Detect which cell encompasses the target text, then output its (x, y) center coordinate. 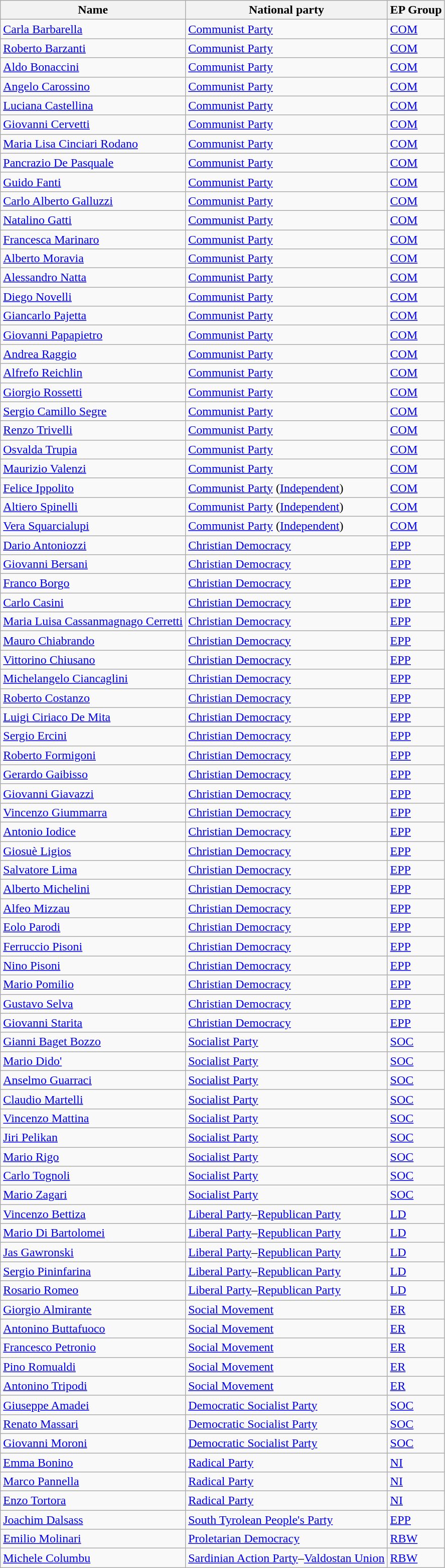
Osvalda Trupia (93, 449)
Mario Dido' (93, 1061)
Salvatore Lima (93, 870)
Enzo Tortora (93, 1501)
Vincenzo Bettiza (93, 1214)
Renato Massari (93, 1424)
Pancrazio De Pasquale (93, 163)
Mario Pomilio (93, 985)
Carlo Casini (93, 602)
Michelangelo Ciancaglini (93, 679)
Giorgio Almirante (93, 1309)
Francesco Petronio (93, 1348)
Renzo Trivelli (93, 430)
Pino Romualdi (93, 1367)
Felice Ippolito (93, 488)
Sergio Ercini (93, 736)
Luigi Ciriaco De Mita (93, 717)
Giancarlo Pajetta (93, 316)
Giovanni Papapietro (93, 335)
South Tyrolean People's Party (286, 1520)
Alfrefo Reichlin (93, 373)
Giovanni Cervetti (93, 125)
Giovanni Moroni (93, 1443)
EP Group (416, 10)
Antonino Buttafuoco (93, 1329)
Maria Lisa Cinciari Rodano (93, 144)
Nino Pisoni (93, 966)
Sardinian Action Party–Valdostan Union (286, 1558)
Proletarian Democracy (286, 1539)
Gerardo Gaibisso (93, 774)
Vera Squarcialupi (93, 526)
Anselmo Guarraci (93, 1080)
Giuseppe Amadei (93, 1405)
Luciana Castellina (93, 105)
Giovanni Giavazzi (93, 793)
Carlo Alberto Galluzzi (93, 201)
Alberto Michelini (93, 889)
Sergio Pininfarina (93, 1271)
Natalino Gatti (93, 220)
Altiero Spinelli (93, 507)
Alessandro Natta (93, 278)
Franco Borgo (93, 583)
Mario Rigo (93, 1156)
National party (286, 10)
Antonio Iodice (93, 831)
Marco Pannella (93, 1482)
Eolo Parodi (93, 927)
Aldo Bonaccini (93, 67)
Vittorino Chiusano (93, 660)
Ferruccio Pisoni (93, 946)
Mauro Chiabrando (93, 641)
Jas Gawronski (93, 1252)
Joachim Dalsass (93, 1520)
Gianni Baget Bozzo (93, 1042)
Jiri Pelikan (93, 1137)
Francesca Marinaro (93, 239)
Giorgio Rossetti (93, 392)
Claudio Martelli (93, 1099)
Name (93, 10)
Michele Columbu (93, 1558)
Mario Di Bartolomei (93, 1233)
Maurizio Valenzi (93, 468)
Vincenzo Mattina (93, 1118)
Rosario Romeo (93, 1290)
Guido Fanti (93, 182)
Angelo Carossino (93, 86)
Roberto Formigoni (93, 755)
Roberto Barzanti (93, 48)
Andrea Raggio (93, 354)
Roberto Costanzo (93, 698)
Vincenzo Giummarra (93, 812)
Diego Novelli (93, 297)
Alfeo Mizzau (93, 908)
Alberto Moravia (93, 259)
Gustavo Selva (93, 1004)
Carlo Tognoli (93, 1176)
Carla Barbarella (93, 29)
Dario Antoniozzi (93, 545)
Giovanni Starita (93, 1023)
Sergio Camillo Segre (93, 411)
Mario Zagari (93, 1195)
Emilio Molinari (93, 1539)
Antonino Tripodi (93, 1386)
Maria Luisa Cassanmagnago Cerretti (93, 622)
Giosuè Ligios (93, 851)
Emma Bonino (93, 1463)
Giovanni Bersani (93, 564)
